Locate the cell with the specified text and output its (x, y) center coordinate. 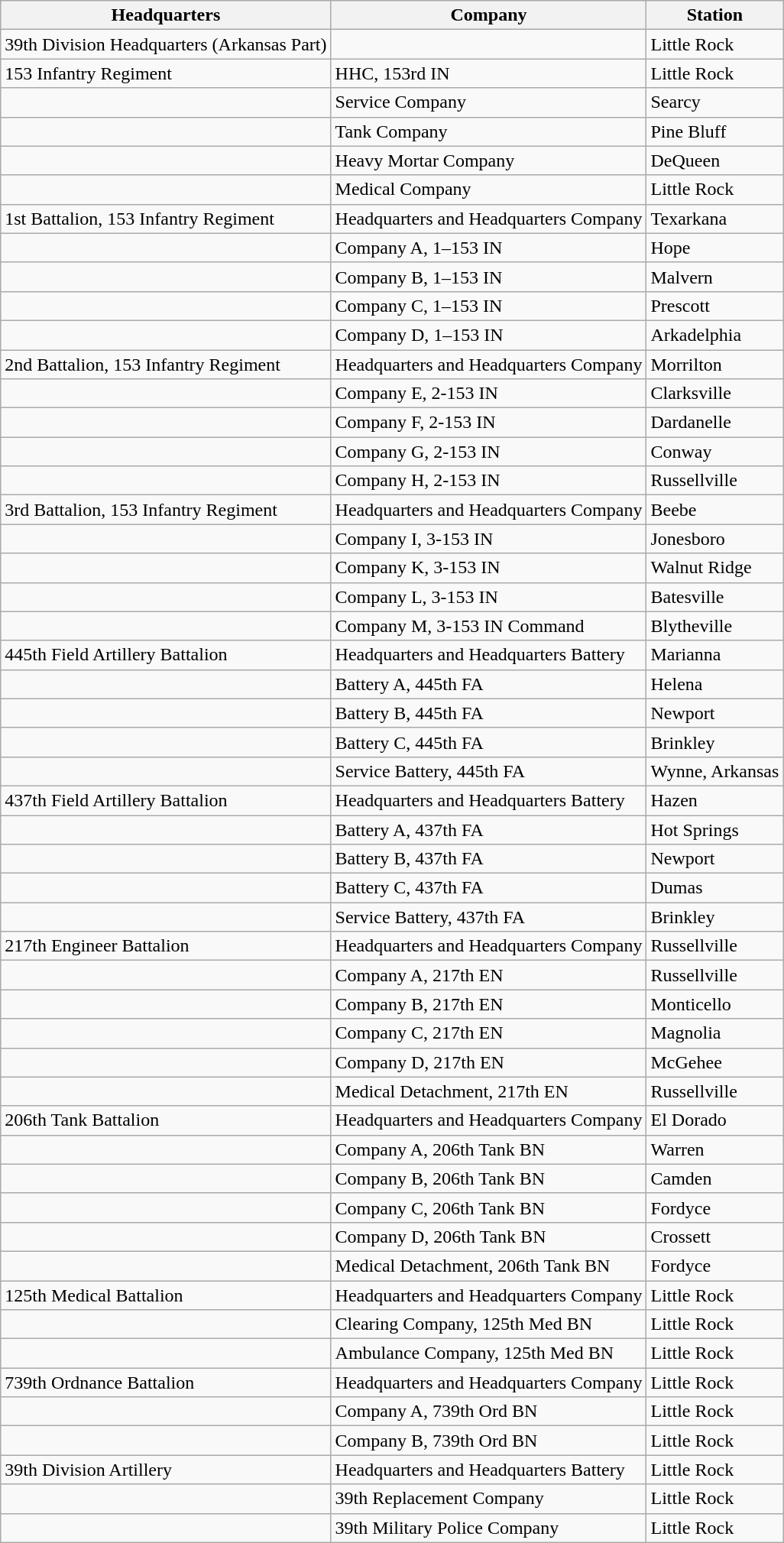
Company C, 217th EN (489, 1033)
Crossett (715, 1237)
Battery A, 445th FA (489, 684)
125th Medical Battalion (166, 1295)
Company H, 2-153 IN (489, 481)
Company A, 206th Tank BN (489, 1149)
Ambulance Company, 125th Med BN (489, 1353)
Conway (715, 452)
Texarkana (715, 219)
Helena (715, 684)
Clarksville (715, 394)
Medical Detachment, 206th Tank BN (489, 1266)
Company I, 3-153 IN (489, 539)
Headquarters (166, 15)
Camden (715, 1178)
Clearing Company, 125th Med BN (489, 1324)
Marianna (715, 655)
Company C, 1–153 IN (489, 306)
Battery C, 437th FA (489, 888)
39th Division Headquarters (Arkansas Part) (166, 44)
Company (489, 15)
Dumas (715, 888)
Batesville (715, 597)
Company K, 3-153 IN (489, 568)
Pine Bluff (715, 131)
39th Replacement Company (489, 1499)
Battery C, 445th FA (489, 742)
McGehee (715, 1062)
Company B, 1–153 IN (489, 277)
39th Military Police Company (489, 1528)
Company G, 2-153 IN (489, 452)
Hope (715, 248)
Company L, 3-153 IN (489, 597)
Company C, 206th Tank BN (489, 1207)
217th Engineer Battalion (166, 946)
Hazen (715, 800)
Company B, 739th Ord BN (489, 1441)
Blytheville (715, 626)
Battery B, 437th FA (489, 859)
Company E, 2-153 IN (489, 394)
39th Division Artillery (166, 1470)
Service Battery, 437th FA (489, 917)
Magnolia (715, 1033)
Service Company (489, 102)
437th Field Artillery Battalion (166, 800)
Hot Springs (715, 829)
Beebe (715, 510)
HHC, 153rd IN (489, 73)
445th Field Artillery Battalion (166, 655)
Battery A, 437th FA (489, 829)
Searcy (715, 102)
2nd Battalion, 153 Infantry Regiment (166, 365)
Arkadelphia (715, 335)
DeQueen (715, 160)
Service Battery, 445th FA (489, 771)
El Dorado (715, 1120)
Company A, 739th Ord BN (489, 1412)
Company A, 1–153 IN (489, 248)
Dardanelle (715, 423)
Morrilton (715, 365)
Company F, 2-153 IN (489, 423)
Malvern (715, 277)
Heavy Mortar Company (489, 160)
Company B, 206th Tank BN (489, 1178)
Jonesboro (715, 539)
Walnut Ridge (715, 568)
Wynne, Arkansas (715, 771)
Company D, 206th Tank BN (489, 1237)
1st Battalion, 153 Infantry Regiment (166, 219)
Company B, 217th EN (489, 1004)
Warren (715, 1149)
Company A, 217th EN (489, 975)
739th Ordnance Battalion (166, 1383)
153 Infantry Regiment (166, 73)
Station (715, 15)
Monticello (715, 1004)
206th Tank Battalion (166, 1120)
Prescott (715, 306)
Medical Detachment, 217th EN (489, 1091)
Company D, 1–153 IN (489, 335)
3rd Battalion, 153 Infantry Regiment (166, 510)
Company D, 217th EN (489, 1062)
Battery B, 445th FA (489, 713)
Tank Company (489, 131)
Company M, 3-153 IN Command (489, 626)
Medical Company (489, 190)
